Locate the cell with the specified text and output its (X, Y) center coordinate. 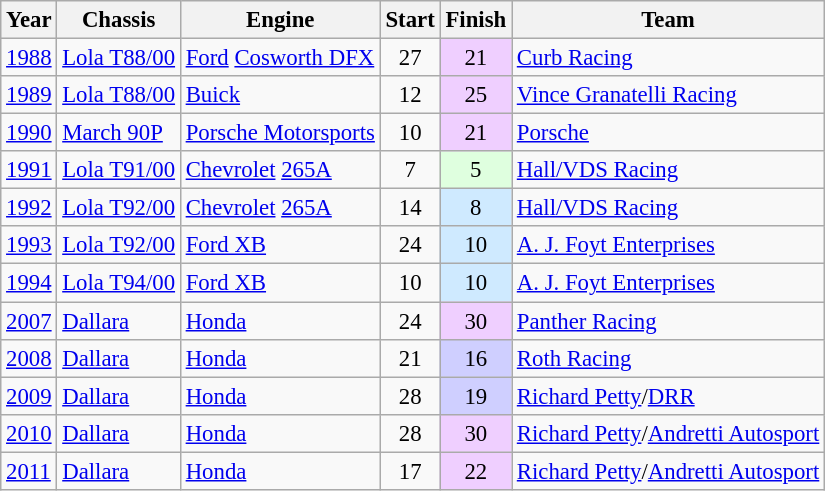
27 (410, 58)
Richard Petty/DRR (668, 396)
1993 (29, 245)
Ford Cosworth DFX (280, 58)
19 (476, 396)
17 (410, 471)
14 (410, 208)
2007 (29, 321)
8 (476, 208)
1990 (29, 133)
Lola T94/00 (118, 283)
Lola T91/00 (118, 170)
25 (476, 95)
1988 (29, 58)
Vince Granatelli Racing (668, 95)
2008 (29, 358)
5 (476, 170)
22 (476, 471)
16 (476, 358)
2011 (29, 471)
Team (668, 20)
2009 (29, 396)
Panther Racing (668, 321)
Engine (280, 20)
Buick (280, 95)
Finish (476, 20)
1994 (29, 283)
Porsche Motorsports (280, 133)
1992 (29, 208)
2010 (29, 433)
March 90P (118, 133)
Roth Racing (668, 358)
1989 (29, 95)
Start (410, 20)
Curb Racing (668, 58)
7 (410, 170)
12 (410, 95)
1991 (29, 170)
Porsche (668, 133)
Year (29, 20)
Chassis (118, 20)
